Determine the (x, y) coordinate at the center of the cell enclosing the given text.  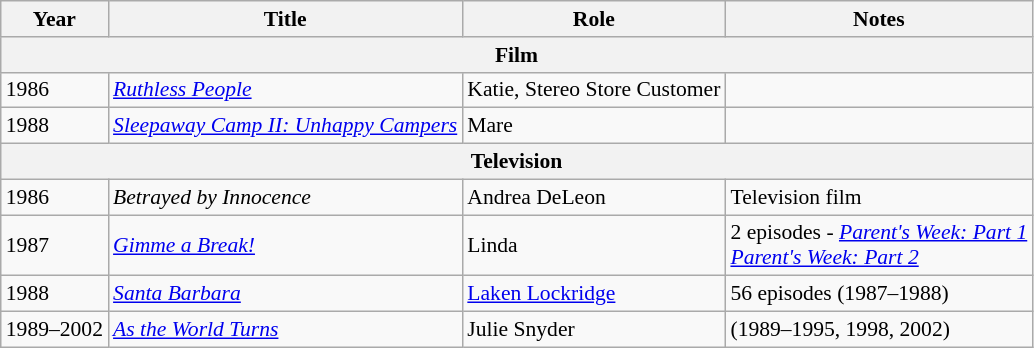
Notes (878, 19)
Television film (878, 197)
Title (285, 19)
1987 (54, 246)
Film (517, 55)
Andrea DeLeon (594, 197)
Katie, Stereo Store Customer (594, 90)
Gimme a Break! (285, 246)
56 episodes (1987–1988) (878, 294)
Julie Snyder (594, 330)
Year (54, 19)
Santa Barbara (285, 294)
2 episodes - Parent's Week: Part 1Parent's Week: Part 2 (878, 246)
Linda (594, 246)
Sleepaway Camp II: Unhappy Campers (285, 126)
Television (517, 162)
As the World Turns (285, 330)
Betrayed by Innocence (285, 197)
(1989–1995, 1998, 2002) (878, 330)
Mare (594, 126)
Role (594, 19)
1989–2002 (54, 330)
Laken Lockridge (594, 294)
Ruthless People (285, 90)
